Provide the [x, y] coordinate of the cell's center where the given text is located.  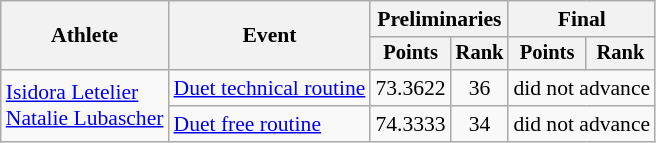
Event [269, 36]
34 [480, 124]
36 [480, 88]
Duet technical routine [269, 88]
Athlete [85, 36]
Isidora LetelierNatalie Lubascher [85, 106]
Duet free routine [269, 124]
74.3333 [410, 124]
73.3622 [410, 88]
Final [582, 19]
Preliminaries [439, 19]
